Return the (x, y) coordinate for the center point of the cell that contains the specified text.  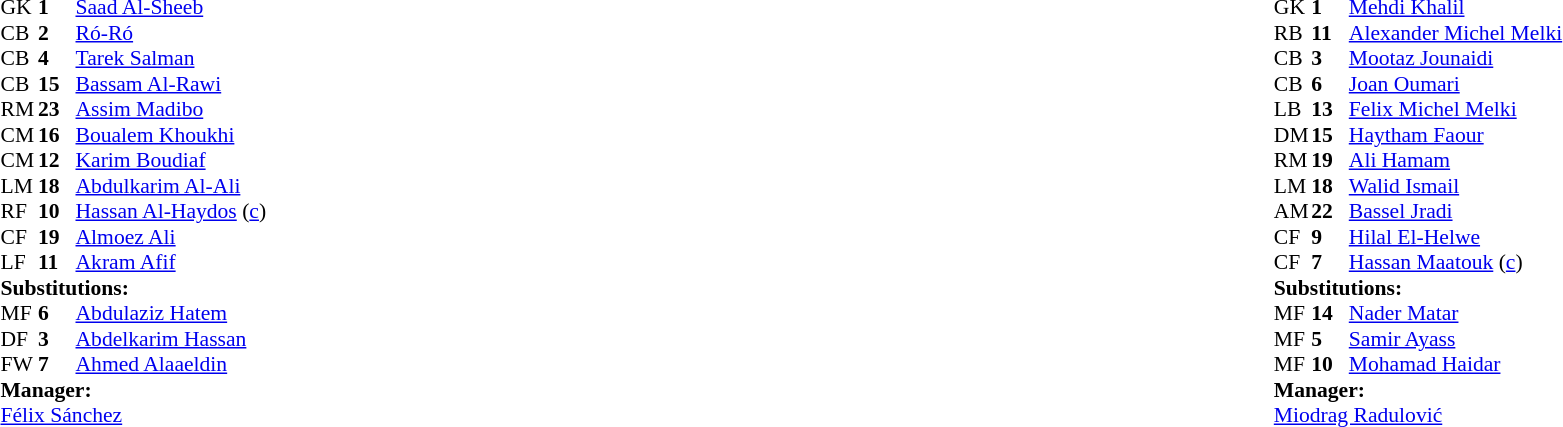
14 (1330, 313)
Ró-Ró (172, 33)
Nader Matar (1456, 313)
LF (19, 263)
4 (57, 59)
Hassan Al-Haydos (c) (172, 211)
Boualem Khoukhi (172, 135)
5 (1330, 339)
Alexander Michel Melki (1456, 33)
Joan Oumari (1456, 84)
AM (1293, 211)
Tarek Salman (172, 59)
Almoez Ali (172, 237)
13 (1330, 109)
Walid Ismail (1456, 186)
DF (19, 339)
Samir Ayass (1456, 339)
LB (1293, 109)
16 (57, 135)
DM (1293, 135)
RB (1293, 33)
FW (19, 365)
Assim Madibo (172, 109)
Bassam Al-Rawi (172, 84)
Haytham Faour (1456, 135)
Abdulkarim Al-Ali (172, 186)
Ahmed Alaaeldin (172, 365)
Akram Afif (172, 263)
Karim Boudiaf (172, 161)
2 (57, 33)
Hilal El-Helwe (1456, 237)
Hassan Maatouk (c) (1456, 263)
Bassel Jradi (1456, 211)
23 (57, 109)
Abdulaziz Hatem (172, 313)
Ali Hamam (1456, 161)
Felix Michel Melki (1456, 109)
9 (1330, 237)
12 (57, 161)
RF (19, 211)
Mohamad Haidar (1456, 365)
Mootaz Jounaidi (1456, 59)
Abdelkarim Hassan (172, 339)
22 (1330, 211)
